Provide the (x, y) coordinate of the cell's center where the given text is located.  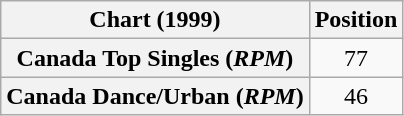
Chart (1999) (155, 20)
Position (356, 20)
46 (356, 96)
Canada Dance/Urban (RPM) (155, 96)
Canada Top Singles (RPM) (155, 58)
77 (356, 58)
